Search for the cell housing the specified text and yield its (X, Y) center coordinate. 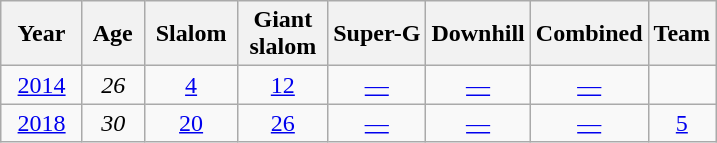
Age (113, 34)
30 (113, 123)
20 (191, 123)
5 (682, 123)
2018 (42, 123)
4 (191, 85)
Year (42, 34)
Team (682, 34)
2014 (42, 85)
Slalom (191, 34)
Downhill (478, 34)
Giant slalom (283, 34)
Super-G (377, 34)
Combined (589, 34)
12 (283, 85)
